For the text-containing cell, return its midpoint in [x, y] coordinate format. 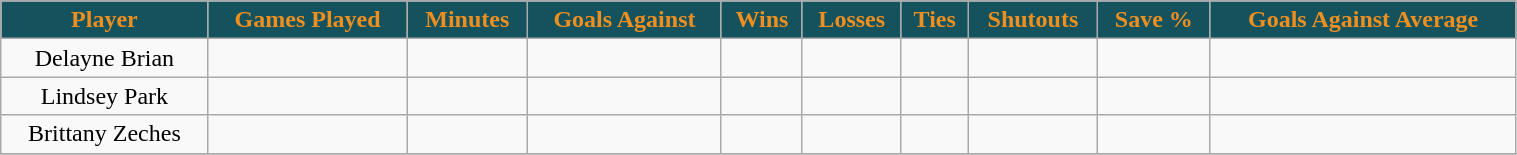
Delayne Brian [104, 58]
Brittany Zeches [104, 134]
Losses [851, 20]
Player [104, 20]
Ties [935, 20]
Lindsey Park [104, 96]
Shutouts [1032, 20]
Minutes [467, 20]
Goals Against Average [1363, 20]
Games Played [308, 20]
Goals Against [624, 20]
Wins [762, 20]
Save % [1154, 20]
